Output the [X, Y] coordinate of the center of the cell containing the given text.  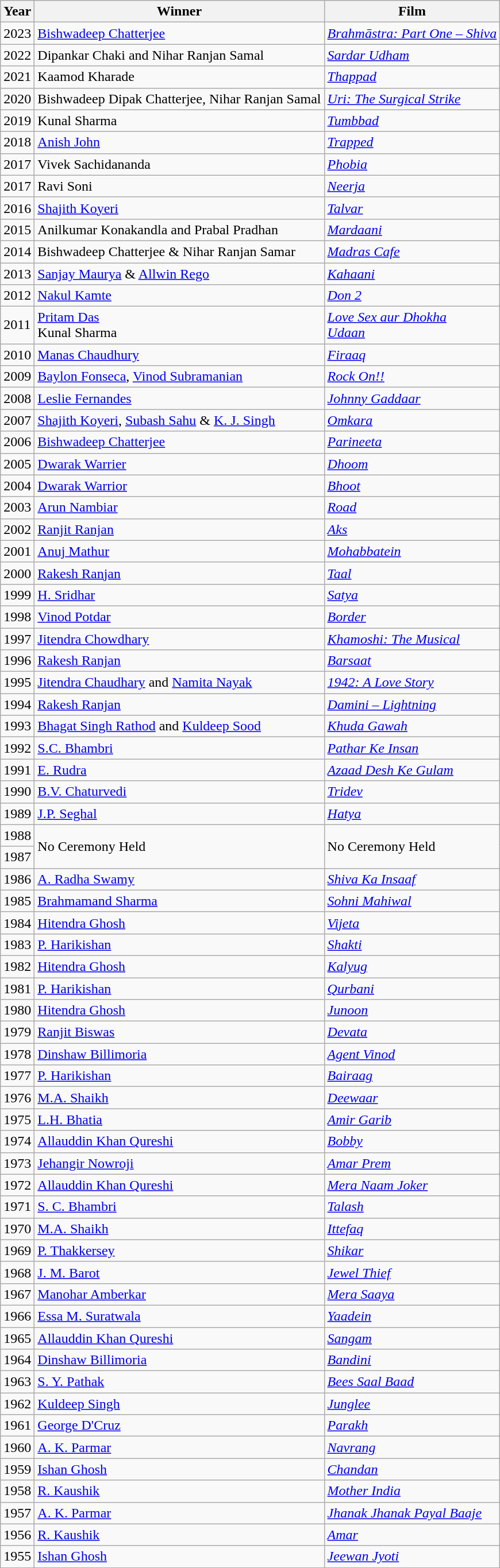
1977 [17, 1076]
Ittefaq [412, 1229]
Talash [412, 1207]
Love Sex aur DhokhaUdaan [412, 325]
Amar Prem [412, 1163]
2009 [17, 377]
1978 [17, 1054]
Bairaag [412, 1076]
Vinod Potdar [179, 617]
Leslie Fernandes [179, 398]
Bees Saal Baad [412, 1382]
2011 [17, 325]
Manas Chaudhury [179, 355]
Pritam DasKunal Sharma [179, 325]
Qurbani [412, 988]
Bobby [412, 1141]
Mardaani [412, 230]
Anilkumar Konakandla and Prabal Pradhan [179, 230]
Mera Saaya [412, 1294]
1961 [17, 1426]
Mohabbatein [412, 551]
Dipankar Chaki and Nihar Ranjan Samal [179, 55]
Brahmāstra: Part One – Shiva [412, 33]
Phobia [412, 164]
Mera Naam Joker [412, 1185]
2012 [17, 296]
1976 [17, 1098]
Border [412, 617]
Kahaani [412, 274]
1997 [17, 639]
Chandan [412, 1469]
1973 [17, 1163]
Ranjit Ranjan [179, 529]
Thappad [412, 77]
Bhoot [412, 486]
Don 2 [412, 296]
J. M. Barot [179, 1272]
1987 [17, 857]
H. Sridhar [179, 595]
1956 [17, 1535]
Sanjay Maurya & Allwin Rego [179, 274]
1999 [17, 595]
Shikar [412, 1250]
1984 [17, 923]
1958 [17, 1491]
Agent Vinod [412, 1054]
Uri: The Surgical Strike [412, 99]
2018 [17, 142]
1982 [17, 966]
S. C. Bhambri [179, 1207]
2001 [17, 551]
Firaaq [412, 355]
1979 [17, 1032]
Tumbbad [412, 121]
2007 [17, 420]
Vijeta [412, 923]
Aks [412, 529]
Amir Garib [412, 1120]
Jhanak Jhanak Payal Baaje [412, 1513]
Bishwadeep Chatterjee & Nihar Ranjan Samar [179, 251]
Rock On!! [412, 377]
1969 [17, 1250]
1960 [17, 1447]
Winner [179, 11]
Kuldeep Singh [179, 1404]
2002 [17, 529]
Jehangir Nowroji [179, 1163]
Parakh [412, 1426]
Yaadein [412, 1316]
Dwarak Warrier [179, 464]
Parineeta [412, 442]
2016 [17, 208]
2020 [17, 99]
1962 [17, 1404]
L.H. Bhatia [179, 1120]
1955 [17, 1557]
P. Thakkersey [179, 1250]
1971 [17, 1207]
Taal [412, 573]
Dhoom [412, 464]
2014 [17, 251]
Vivek Sachidananda [179, 164]
B.V. Chaturvedi [179, 792]
1942: A Love Story [412, 683]
E. Rudra [179, 770]
1970 [17, 1229]
Talvar [412, 208]
Navrang [412, 1447]
Madras Cafe [412, 251]
A. Radha Swamy [179, 879]
2004 [17, 486]
1964 [17, 1360]
Tridev [412, 792]
Barsaat [412, 661]
2023 [17, 33]
1963 [17, 1382]
Khuda Gawah [412, 726]
2010 [17, 355]
1975 [17, 1120]
Manohar Amberkar [179, 1294]
1991 [17, 770]
1990 [17, 792]
2005 [17, 464]
2013 [17, 274]
Shajith Koyeri, Subash Sahu & K. J. Singh [179, 420]
Shiva Ka Insaaf [412, 879]
Satya [412, 595]
1981 [17, 988]
1967 [17, 1294]
1983 [17, 944]
Omkara [412, 420]
1998 [17, 617]
Junglee [412, 1404]
Film [412, 11]
1994 [17, 704]
Kunal Sharma [179, 121]
Jeewan Jyoti [412, 1557]
2015 [17, 230]
Hatya [412, 814]
2022 [17, 55]
2006 [17, 442]
J.P. Seghal [179, 814]
1988 [17, 835]
Anuj Mathur [179, 551]
1985 [17, 901]
Damini – Lightning [412, 704]
Jewel Thief [412, 1272]
Junoon [412, 1011]
Khamoshi: The Musical [412, 639]
Essa M. Suratwala [179, 1316]
Trapped [412, 142]
Sohni Mahiwal [412, 901]
1972 [17, 1185]
Sardar Udham [412, 55]
Bandini [412, 1360]
Year [17, 11]
Shakti [412, 944]
Ravi Soni [179, 186]
2003 [17, 508]
Anish John [179, 142]
1989 [17, 814]
1974 [17, 1141]
Deewaar [412, 1098]
Devata [412, 1032]
Brahmamand Sharma [179, 901]
Ranjit Biswas [179, 1032]
2019 [17, 121]
1993 [17, 726]
Jitendra Chaudhary and Namita Nayak [179, 683]
Bishwadeep Dipak Chatterjee, Nihar Ranjan Samal [179, 99]
1986 [17, 879]
Bhagat Singh Rathod and Kuldeep Sood [179, 726]
2021 [17, 77]
1995 [17, 683]
S.C. Bhambri [179, 748]
Jitendra Chowdhary [179, 639]
Kaamod Kharade [179, 77]
Johnny Gaddaar [412, 398]
1992 [17, 748]
Baylon Fonseca, Vinod Subramanian [179, 377]
Kalyug [412, 966]
2008 [17, 398]
Shajith Koyeri [179, 208]
Dwarak Warrior [179, 486]
Azaad Desh Ke Gulam [412, 770]
1959 [17, 1469]
Mother India [412, 1491]
Arun Nambiar [179, 508]
Neerja [412, 186]
1957 [17, 1513]
George D'Cruz [179, 1426]
S. Y. Pathak [179, 1382]
Pathar Ke Insan [412, 748]
1965 [17, 1338]
Amar [412, 1535]
Road [412, 508]
Sangam [412, 1338]
Nakul Kamte [179, 296]
1996 [17, 661]
2000 [17, 573]
1968 [17, 1272]
1966 [17, 1316]
1980 [17, 1011]
